Scan for the cell matching the given text and deliver its (X, Y) coordinate at center. 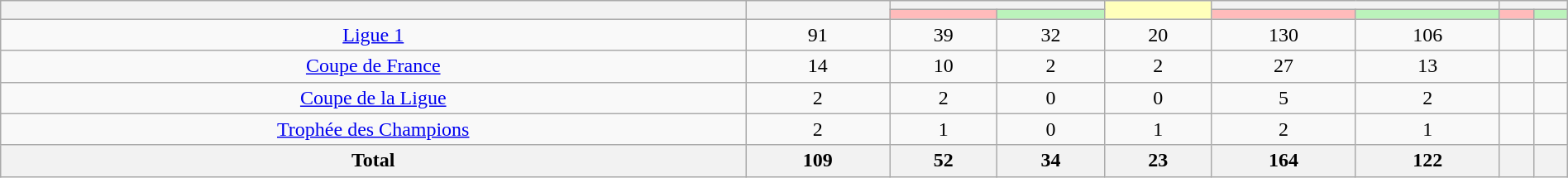
164 (1284, 161)
13 (1427, 66)
34 (1051, 161)
27 (1284, 66)
5 (1284, 98)
10 (944, 66)
Ligue 1 (374, 35)
20 (1158, 35)
109 (818, 161)
91 (818, 35)
Total (374, 161)
130 (1284, 35)
32 (1051, 35)
23 (1158, 161)
Coupe de la Ligue (374, 98)
Coupe de France (374, 66)
14 (818, 66)
122 (1427, 161)
39 (944, 35)
52 (944, 161)
106 (1427, 35)
Trophée des Champions (374, 129)
